Extract the (X, Y) coordinate from the center of the cell holding the provided text.  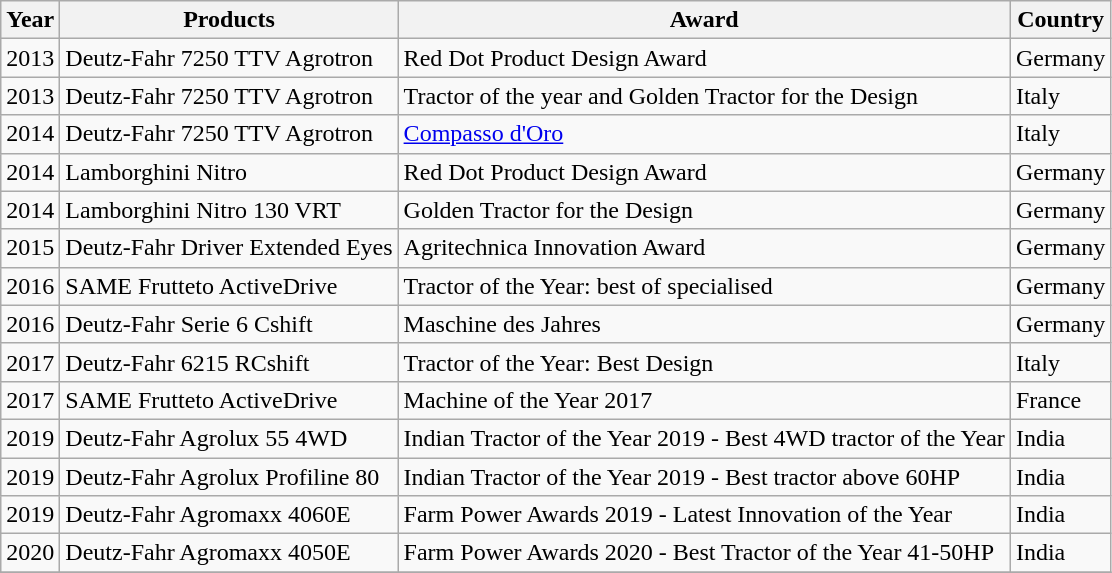
Indian Tractor of the Year 2019 - Best 4WD tractor of the Year (704, 438)
Deutz-Fahr Agromaxx 4050E (229, 553)
France (1060, 400)
Tractor of the year and Golden Tractor for the Design (704, 96)
Deutz-Fahr Driver Extended Eyes (229, 248)
Lamborghini Nitro 130 VRT (229, 210)
2015 (30, 248)
Deutz-Fahr Agrolux Profiline 80 (229, 477)
Indian Tractor of the Year 2019 - Best tractor above 60HP (704, 477)
Deutz-Fahr Agromaxx 4060E (229, 515)
Year (30, 20)
Tractor of the Year: Best Design (704, 362)
Products (229, 20)
Deutz-Fahr 6215 RCshift (229, 362)
Farm Power Awards 2019 - Latest Innovation of the Year (704, 515)
Golden Tractor for the Design (704, 210)
Agritechnica Innovation Award (704, 248)
Tractor of the Year: best of specialised (704, 286)
Machine of the Year 2017 (704, 400)
Country (1060, 20)
Deutz-Fahr Serie 6 Cshift (229, 324)
Lamborghini Nitro (229, 172)
2020 (30, 553)
Maschine des Jahres (704, 324)
Farm Power Awards 2020 - Best Tractor of the Year 41-50HP (704, 553)
Deutz-Fahr Agrolux 55 4WD (229, 438)
Award (704, 20)
Compasso d'Oro (704, 134)
